Scan for the cell matching the given text and deliver its [X, Y] coordinate at center. 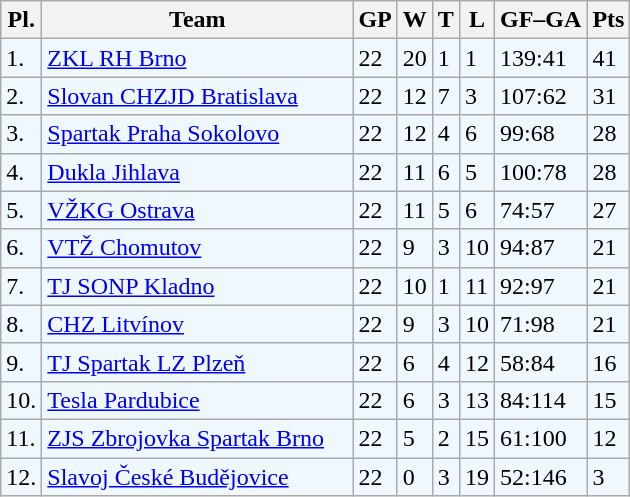
7 [446, 96]
12. [22, 477]
92:97 [540, 286]
10. [22, 400]
8. [22, 324]
61:100 [540, 438]
27 [608, 210]
Pl. [22, 20]
GF–GA [540, 20]
TJ SONP Kladno [198, 286]
L [476, 20]
VŽKG Ostrava [198, 210]
71:98 [540, 324]
52:146 [540, 477]
139:41 [540, 58]
CHZ Litvínov [198, 324]
W [414, 20]
6. [22, 248]
58:84 [540, 362]
Slovan CHZJD Bratislava [198, 96]
74:57 [540, 210]
Slavoj České Budějovice [198, 477]
2 [446, 438]
GP [375, 20]
Spartak Praha Sokolovo [198, 134]
4. [22, 172]
1. [22, 58]
41 [608, 58]
ZJS Zbrojovka Spartak Brno [198, 438]
7. [22, 286]
100:78 [540, 172]
ZKL RH Brno [198, 58]
T [446, 20]
107:62 [540, 96]
11. [22, 438]
84:114 [540, 400]
Pts [608, 20]
16 [608, 362]
2. [22, 96]
Team [198, 20]
Dukla Jihlava [198, 172]
Tesla Pardubice [198, 400]
19 [476, 477]
5. [22, 210]
3. [22, 134]
20 [414, 58]
9. [22, 362]
TJ Spartak LZ Plzeň [198, 362]
31 [608, 96]
VTŽ Chomutov [198, 248]
0 [414, 477]
99:68 [540, 134]
13 [476, 400]
94:87 [540, 248]
